For the text-containing cell, return its midpoint in (X, Y) coordinate format. 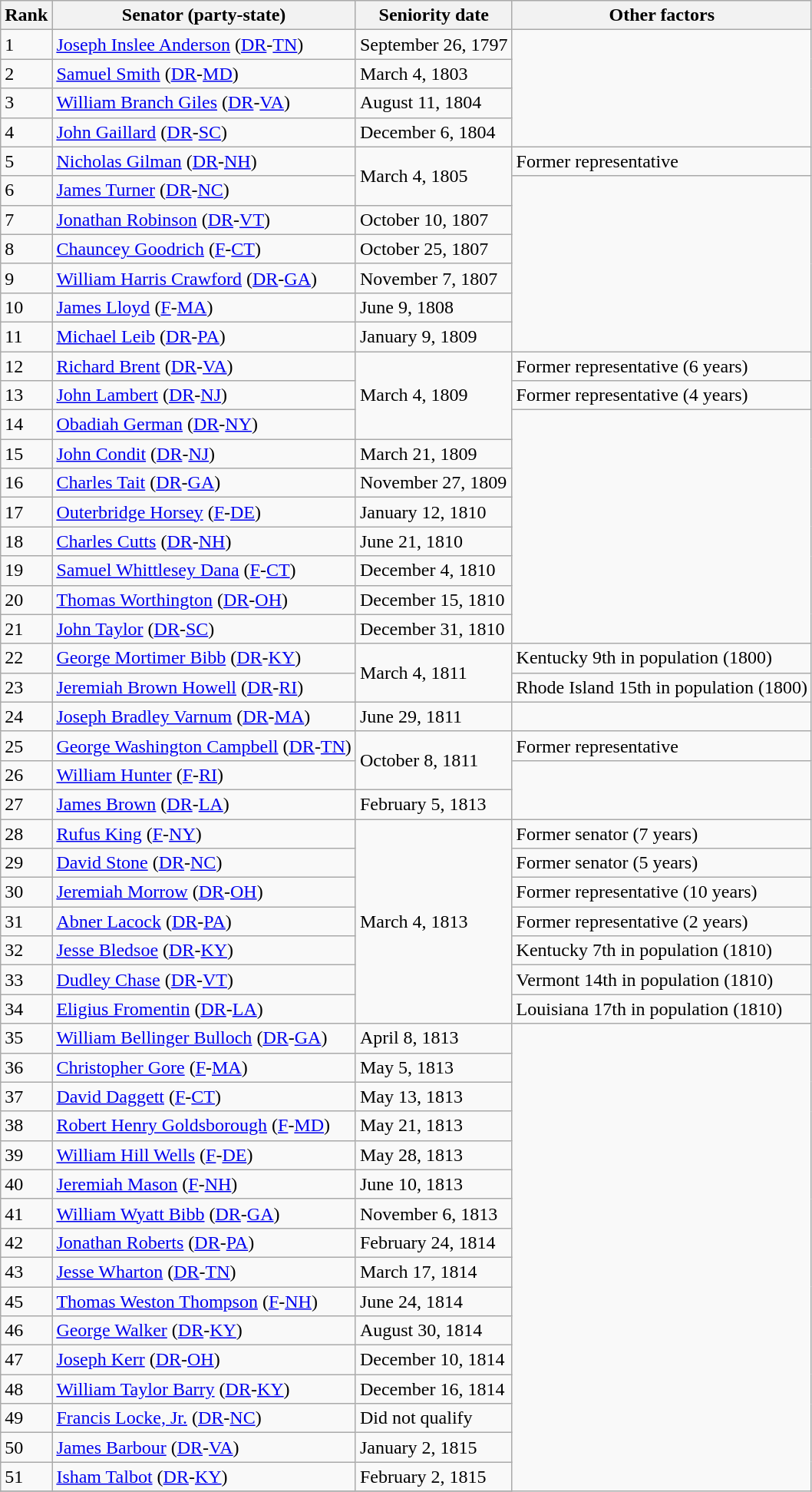
March 4, 1813 (434, 921)
Jeremiah Mason (F-NH) (204, 1184)
Joseph Bradley Varnum (DR-MA) (204, 716)
10 (26, 307)
May 13, 1813 (434, 1097)
Former representative (10 years) (662, 892)
43 (26, 1272)
John Gaillard (DR-SC) (204, 132)
James Turner (DR-NC) (204, 190)
March 21, 1809 (434, 454)
16 (26, 483)
Abner Lacock (DR-PA) (204, 921)
5 (26, 161)
October 8, 1811 (434, 760)
William Bellinger Bulloch (DR-GA) (204, 1038)
18 (26, 541)
David Stone (DR-NC) (204, 863)
George Mortimer Bibb (DR-KY) (204, 658)
Jeremiah Brown Howell (DR-RI) (204, 687)
30 (26, 892)
Charles Tait (DR-GA) (204, 483)
October 10, 1807 (434, 220)
Robert Henry Goldsborough (F-MD) (204, 1126)
15 (26, 454)
27 (26, 804)
James Barbour (DR-VA) (204, 1447)
November 6, 1813 (434, 1213)
36 (26, 1067)
May 28, 1813 (434, 1155)
Former senator (5 years) (662, 863)
May 21, 1813 (434, 1126)
Chauncey Goodrich (F-CT) (204, 249)
13 (26, 395)
24 (26, 716)
September 26, 1797 (434, 45)
Christopher Gore (F-MA) (204, 1067)
May 5, 1813 (434, 1067)
William Harris Crawford (DR-GA) (204, 278)
12 (26, 366)
Jonathan Roberts (DR-PA) (204, 1242)
January 2, 1815 (434, 1447)
Nicholas Gilman (DR-NH) (204, 161)
3 (26, 103)
Michael Leib (DR-PA) (204, 336)
14 (26, 425)
22 (26, 658)
40 (26, 1184)
John Taylor (DR-SC) (204, 629)
June 24, 1814 (434, 1302)
28 (26, 833)
Obadiah German (DR-NY) (204, 425)
March 4, 1805 (434, 176)
December 31, 1810 (434, 629)
William Branch Giles (DR-VA) (204, 103)
January 9, 1809 (434, 336)
19 (26, 571)
William Hill Wells (F-DE) (204, 1155)
Kentucky 7th in population (1810) (662, 951)
December 16, 1814 (434, 1389)
4 (26, 132)
Outerbridge Horsey (F-DE) (204, 512)
Senator (party-state) (204, 15)
Thomas Worthington (DR-OH) (204, 600)
June 21, 1810 (434, 541)
Rhode Island 15th in population (1800) (662, 687)
Other factors (662, 15)
Did not qualify (434, 1418)
Jonathan Robinson (DR-VT) (204, 220)
46 (26, 1331)
October 25, 1807 (434, 249)
39 (26, 1155)
Former representative (6 years) (662, 366)
1 (26, 45)
17 (26, 512)
Isham Talbot (DR-KY) (204, 1477)
Jeremiah Morrow (DR-OH) (204, 892)
March 4, 1811 (434, 673)
21 (26, 629)
Former senator (7 years) (662, 833)
December 6, 1804 (434, 132)
20 (26, 600)
June 9, 1808 (434, 307)
Richard Brent (DR-VA) (204, 366)
11 (26, 336)
Seniority date (434, 15)
James Lloyd (F-MA) (204, 307)
Joseph Kerr (DR-OH) (204, 1360)
Samuel Smith (DR-MD) (204, 74)
34 (26, 1009)
William Taylor Barry (DR-KY) (204, 1389)
Jesse Wharton (DR-TN) (204, 1272)
7 (26, 220)
23 (26, 687)
John Condit (DR-NJ) (204, 454)
June 10, 1813 (434, 1184)
29 (26, 863)
Vermont 14th in population (1810) (662, 980)
David Daggett (F-CT) (204, 1097)
February 5, 1813 (434, 804)
November 27, 1809 (434, 483)
December 4, 1810 (434, 571)
48 (26, 1389)
March 4, 1803 (434, 74)
August 30, 1814 (434, 1331)
9 (26, 278)
March 4, 1809 (434, 395)
32 (26, 951)
Jesse Bledsoe (DR-KY) (204, 951)
Charles Cutts (DR-NH) (204, 541)
Kentucky 9th in population (1800) (662, 658)
33 (26, 980)
45 (26, 1302)
47 (26, 1360)
January 12, 1810 (434, 512)
John Lambert (DR-NJ) (204, 395)
June 29, 1811 (434, 716)
George Washington Campbell (DR-TN) (204, 746)
Former representative (2 years) (662, 921)
Francis Locke, Jr. (DR-NC) (204, 1418)
William Hunter (F-RI) (204, 775)
George Walker (DR-KY) (204, 1331)
2 (26, 74)
Dudley Chase (DR-VT) (204, 980)
Rank (26, 15)
March 17, 1814 (434, 1272)
April 8, 1813 (434, 1038)
Rufus King (F-NY) (204, 833)
William Wyatt Bibb (DR-GA) (204, 1213)
42 (26, 1242)
Eligius Fromentin (DR-LA) (204, 1009)
Samuel Whittlesey Dana (F-CT) (204, 571)
December 15, 1810 (434, 600)
51 (26, 1477)
November 7, 1807 (434, 278)
Joseph Inslee Anderson (DR-TN) (204, 45)
February 24, 1814 (434, 1242)
Former representative (4 years) (662, 395)
26 (26, 775)
Louisiana 17th in population (1810) (662, 1009)
38 (26, 1126)
37 (26, 1097)
41 (26, 1213)
31 (26, 921)
50 (26, 1447)
August 11, 1804 (434, 103)
February 2, 1815 (434, 1477)
35 (26, 1038)
8 (26, 249)
December 10, 1814 (434, 1360)
Thomas Weston Thompson (F-NH) (204, 1302)
6 (26, 190)
25 (26, 746)
James Brown (DR-LA) (204, 804)
49 (26, 1418)
